Output the [X, Y] coordinate of the center of the cell containing the given text.  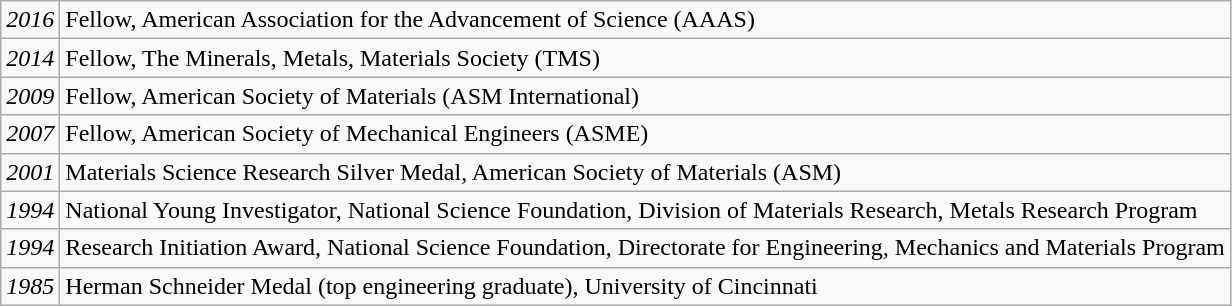
Herman Schneider Medal (top engineering graduate), University of Cincinnati [645, 286]
Fellow, The Minerals, Metals, Materials Society (TMS) [645, 58]
2009 [30, 96]
1985 [30, 286]
Fellow, American Association for the Advancement of Science (AAAS) [645, 20]
2016 [30, 20]
Fellow, American Society of Mechanical Engineers (ASME) [645, 134]
National Young Investigator, National Science Foundation, Division of Materials Research, Metals Research Program [645, 210]
Materials Science Research Silver Medal, American Society of Materials (ASM) [645, 172]
2014 [30, 58]
Research Initiation Award, National Science Foundation, Directorate for Engineering, Mechanics and Materials Program [645, 248]
2007 [30, 134]
Fellow, American Society of Materials (ASM International) [645, 96]
2001 [30, 172]
